Identify which cell holds the provided text, then report its [x, y] central coordinate. 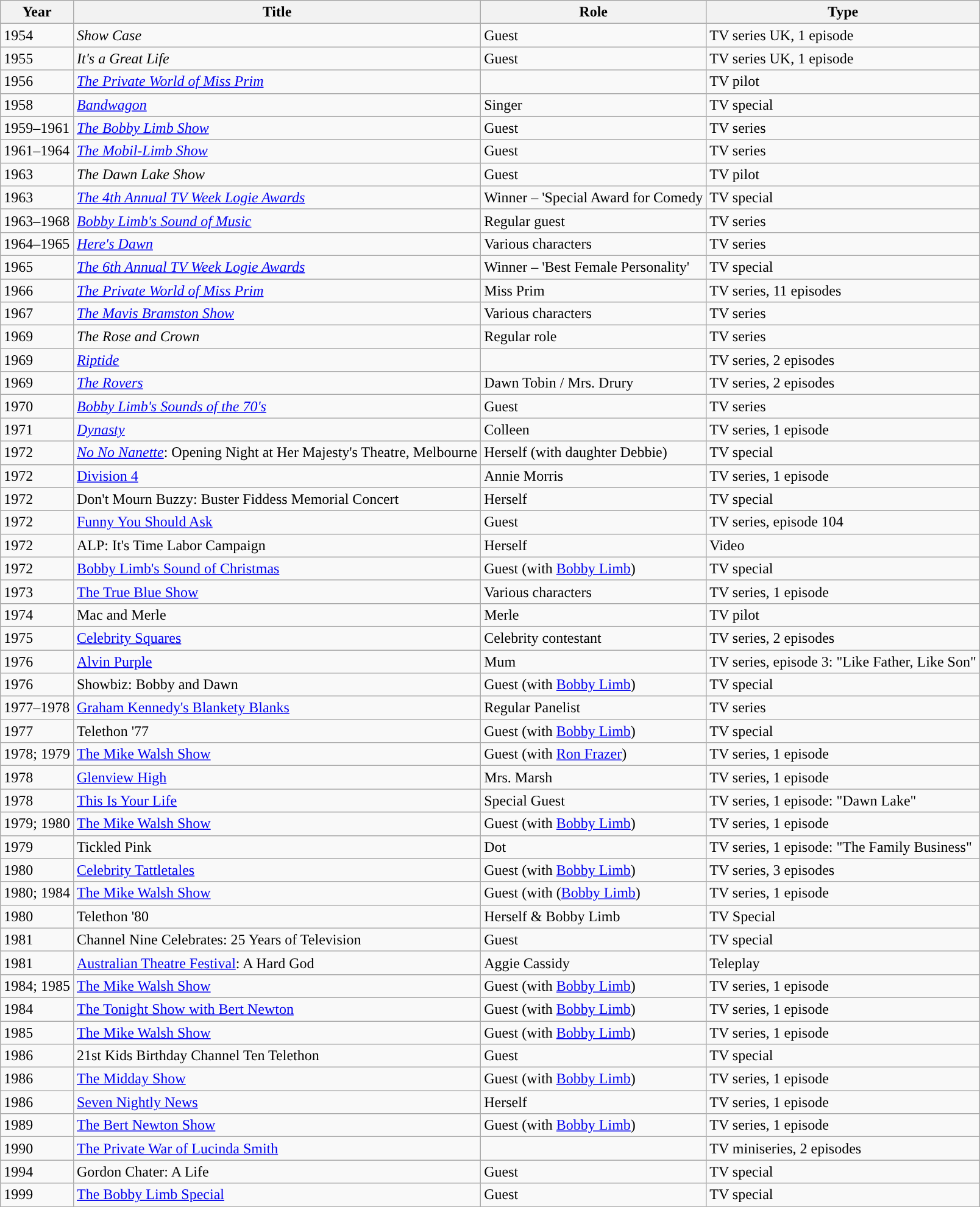
1967 [37, 314]
No No Nanette: Opening Night at Her Majesty's Theatre, Melbourne [277, 453]
TV series, 1 episode: "Dawn Lake" [843, 801]
1984 [37, 1009]
Tickled Pink [277, 847]
1979 [37, 847]
TV series, episode 3: "Like Father, Like Son" [843, 661]
TV Special [843, 916]
TV miniseries, 2 episodes [843, 1149]
Merle [594, 615]
1999 [37, 1195]
Regular guest [594, 221]
The True Blue Show [277, 592]
Teleplay [843, 963]
Year [37, 12]
TV series, 1 episode: "The Family Business" [843, 847]
Celebrity Tattletales [277, 870]
Bobby Limb's Sounds of the 70's [277, 406]
The Rose and Crown [277, 337]
The Mavis Bramston Show [277, 314]
1973 [37, 592]
Singer [594, 105]
ALP: It's Time Labor Campaign [277, 545]
Title [277, 12]
1990 [37, 1149]
Guest (with Ron Frazer) [594, 754]
1966 [37, 291]
1977 [37, 731]
Regular role [594, 337]
Type [843, 12]
1954 [37, 35]
Colleen [594, 430]
Alvin Purple [277, 661]
1963–1968 [37, 221]
Celebrity Squares [277, 638]
Winner – 'Best Female Personality' [594, 267]
Winner – 'Special Award for Comedy [594, 197]
Telethon '77 [277, 731]
Special Guest [594, 801]
Celebrity contestant [594, 638]
Mum [594, 661]
1978; 1979 [37, 754]
1958 [37, 105]
Showbiz: Bobby and Dawn [277, 685]
The Rovers [277, 383]
Mac and Merle [277, 615]
TV series, episode 104 [843, 522]
The Private War of Lucinda Smith [277, 1149]
Dawn Tobin / Mrs. Drury [594, 383]
It's a Great Life [277, 58]
1984; 1985 [37, 986]
1979; 1980 [37, 824]
Video [843, 545]
1971 [37, 430]
The 6th Annual TV Week Logie Awards [277, 267]
Bobby Limb's Sound of Music [277, 221]
1994 [37, 1172]
1970 [37, 406]
Funny You Should Ask [277, 522]
1964–1965 [37, 244]
1974 [37, 615]
Dynasty [277, 430]
Telethon '80 [277, 916]
The Bert Newton Show [277, 1125]
TV series, 11 episodes [843, 291]
The Tonight Show with Bert Newton [277, 1009]
Australian Theatre Festival: A Hard God [277, 963]
Mrs. Marsh [594, 777]
1955 [37, 58]
1965 [37, 267]
Herself & Bobby Limb [594, 916]
Miss Prim [594, 291]
This Is Your Life [277, 801]
Guest (with (Bobby Limb) [594, 893]
Graham Kennedy's Blankety Blanks [277, 708]
21st Kids Birthday Channel Ten Telethon [277, 1056]
The Mobil-Limb Show [277, 151]
1985 [37, 1033]
The Bobby Limb Show [277, 128]
1961–1964 [37, 151]
Channel Nine Celebrates: 25 Years of Television [277, 940]
Annie Morris [594, 476]
1977–1978 [37, 708]
Don't Mourn Buzzy: Buster Fiddess Memorial Concert [277, 499]
Dot [594, 847]
Here's Dawn [277, 244]
Seven Nightly News [277, 1102]
TV series, 3 episodes [843, 870]
Bandwagon [277, 105]
Role [594, 12]
Division 4 [277, 476]
1980; 1984 [37, 893]
1975 [37, 638]
Glenview High [277, 777]
The Bobby Limb Special [277, 1195]
The Midday Show [277, 1079]
Bobby Limb's Sound of Christmas [277, 568]
Gordon Chater: A Life [277, 1172]
Riptide [277, 360]
The Dawn Lake Show [277, 174]
1989 [37, 1125]
The 4th Annual TV Week Logie Awards [277, 197]
1959–1961 [37, 128]
Aggie Cassidy [594, 963]
Show Case [277, 35]
Herself (with daughter Debbie) [594, 453]
Regular Panelist [594, 708]
1956 [37, 82]
